Search for the cell housing the specified text and yield its [X, Y] center coordinate. 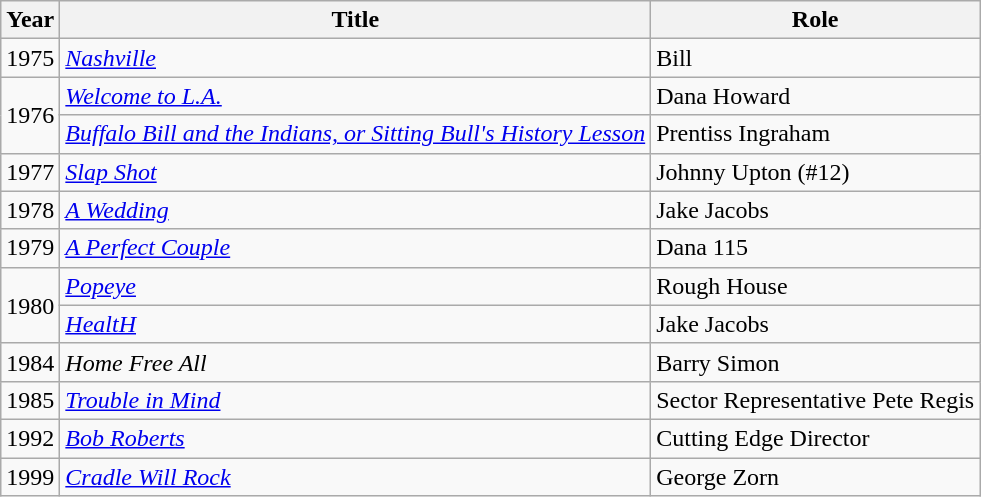
1975 [30, 58]
1984 [30, 362]
A Perfect Couple [356, 248]
Trouble in Mind [356, 400]
Dana Howard [816, 96]
1979 [30, 248]
Rough House [816, 286]
Johnny Upton (#12) [816, 172]
1976 [30, 115]
Bob Roberts [356, 438]
1999 [30, 477]
Cradle Will Rock [356, 477]
Home Free All [356, 362]
Welcome to L.A. [356, 96]
Buffalo Bill and the Indians, or Sitting Bull's History Lesson [356, 134]
1980 [30, 305]
Barry Simon [816, 362]
Popeye [356, 286]
Title [356, 20]
Year [30, 20]
A Wedding [356, 210]
George Zorn [816, 477]
Dana 115 [816, 248]
Cutting Edge Director [816, 438]
1985 [30, 400]
Prentiss Ingraham [816, 134]
Role [816, 20]
1978 [30, 210]
HealtH [356, 324]
1992 [30, 438]
1977 [30, 172]
Bill [816, 58]
Sector Representative Pete Regis [816, 400]
Slap Shot [356, 172]
Nashville [356, 58]
